Extract the (X, Y) coordinate from the center of the cell holding the provided text.  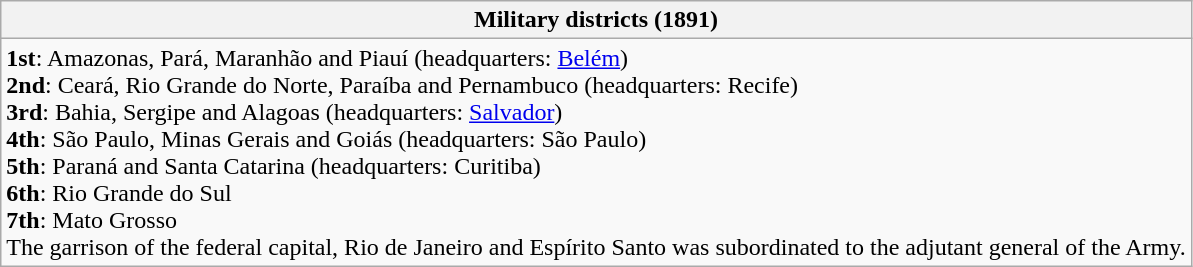
Military districts (1891) (596, 20)
